Locate the cell with the specified text and output its [X, Y] center coordinate. 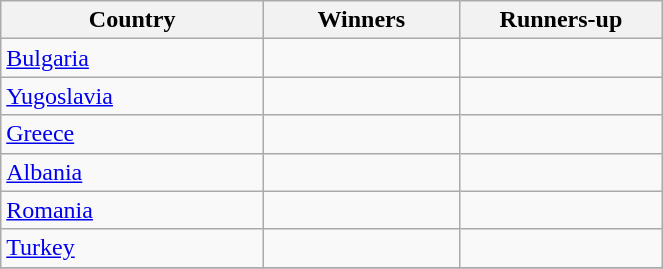
Greece [132, 134]
Winners [362, 20]
Albania [132, 172]
Country [132, 20]
Runners-up [561, 20]
Turkey [132, 248]
Bulgaria [132, 58]
Yugoslavia [132, 96]
Romania [132, 210]
